Find where the given text appears and provide that cell's center as (x, y) coordinate. 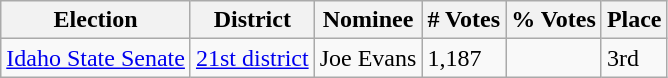
Joe Evans (368, 58)
% Votes (554, 20)
Place (634, 20)
Nominee (368, 20)
Idaho State Senate (96, 58)
District (252, 20)
# Votes (464, 20)
21st district (252, 58)
1,187 (464, 58)
3rd (634, 58)
Election (96, 20)
